Output the [x, y] coordinate of the center of the cell containing the given text.  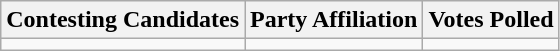
Votes Polled [491, 20]
Contesting Candidates [123, 20]
Party Affiliation [334, 20]
